Determine the (x, y) coordinate at the center of the cell enclosing the given text.  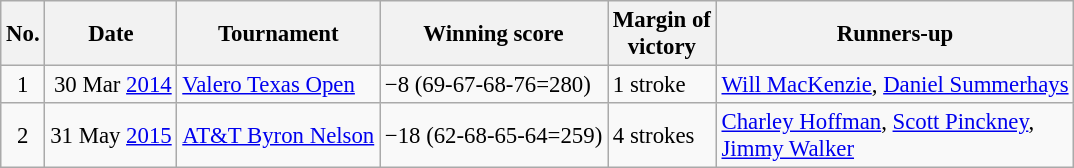
1 stroke (662, 85)
4 strokes (662, 136)
31 May 2015 (111, 136)
No. (23, 34)
2 (23, 136)
Valero Texas Open (278, 85)
Margin ofvictory (662, 34)
30 Mar 2014 (111, 85)
AT&T Byron Nelson (278, 136)
−18 (62-68-65-64=259) (494, 136)
−8 (69-67-68-76=280) (494, 85)
Runners-up (895, 34)
Charley Hoffman, Scott Pinckney, Jimmy Walker (895, 136)
Will MacKenzie, Daniel Summerhays (895, 85)
1 (23, 85)
Date (111, 34)
Winning score (494, 34)
Tournament (278, 34)
